From the cell containing the given text, extract its center point as [x, y] coordinate. 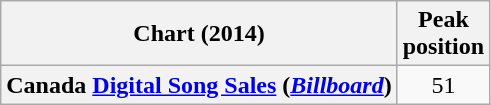
Canada Digital Song Sales (Billboard) [199, 85]
Chart (2014) [199, 34]
51 [443, 85]
Peakposition [443, 34]
